Extract the [x, y] coordinate from the center of the cell holding the provided text.  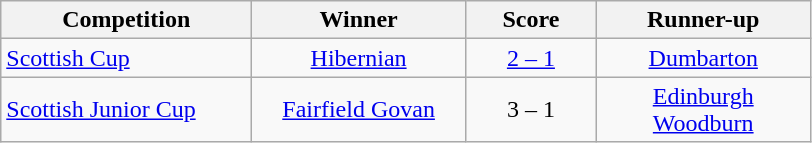
Scottish Cup [126, 58]
Fairfield Govan [359, 110]
Edinburgh Woodburn [703, 110]
2 – 1 [530, 58]
Score [530, 20]
Hibernian [359, 58]
Scottish Junior Cup [126, 110]
3 – 1 [530, 110]
Dumbarton [703, 58]
Winner [359, 20]
Competition [126, 20]
Runner-up [703, 20]
